Find where the given text appears and provide that cell's center as [x, y] coordinate. 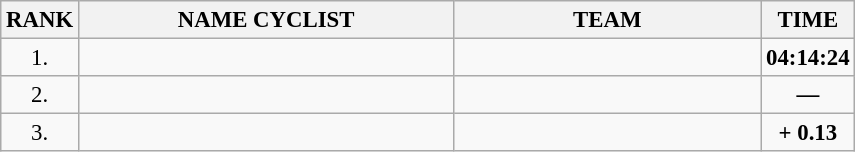
04:14:24 [808, 58]
TEAM [608, 20]
TIME [808, 20]
2. [40, 95]
1. [40, 58]
RANK [40, 20]
— [808, 95]
+ 0.13 [808, 133]
3. [40, 133]
NAME CYCLIST [266, 20]
